From the cell containing the given text, extract its center point as [x, y] coordinate. 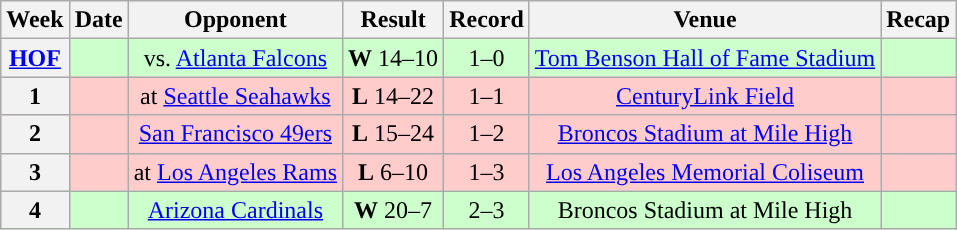
at Los Angeles Rams [235, 172]
CenturyLink Field [704, 96]
Tom Benson Hall of Fame Stadium [704, 58]
Week [35, 20]
Recap [918, 20]
1–3 [487, 172]
4 [35, 210]
Record [487, 20]
3 [35, 172]
L 15–24 [394, 134]
W 20–7 [394, 210]
at Seattle Seahawks [235, 96]
1 [35, 96]
1–0 [487, 58]
Date [98, 20]
vs. Atlanta Falcons [235, 58]
L 14–22 [394, 96]
HOF [35, 58]
L 6–10 [394, 172]
San Francisco 49ers [235, 134]
Arizona Cardinals [235, 210]
Result [394, 20]
W 14–10 [394, 58]
2 [35, 134]
2–3 [487, 210]
1–1 [487, 96]
Los Angeles Memorial Coliseum [704, 172]
Opponent [235, 20]
1–2 [487, 134]
Venue [704, 20]
